Return the [X, Y] coordinate for the center point of the cell that contains the specified text.  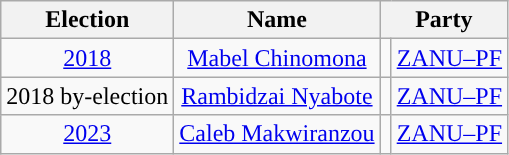
Caleb Makwiranzou [277, 134]
2018 [88, 58]
Mabel Chinomona [277, 58]
Name [277, 20]
Election [88, 20]
2023 [88, 134]
Party [444, 20]
Rambidzai Nyabote [277, 96]
2018 by-election [88, 96]
